Locate the cell with the specified text and output its (x, y) center coordinate. 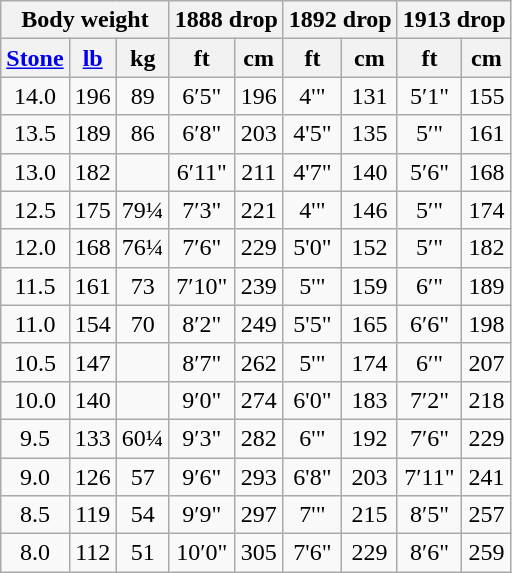
8′5" (429, 515)
10.5 (35, 362)
133 (92, 438)
259 (487, 553)
183 (370, 400)
6'0" (312, 400)
57 (142, 477)
175 (92, 210)
198 (487, 324)
70 (142, 324)
5'5" (312, 324)
86 (142, 134)
192 (370, 438)
13.5 (35, 134)
135 (370, 134)
4'7" (312, 172)
10′0" (202, 553)
126 (92, 477)
8′6" (429, 553)
89 (142, 96)
241 (487, 477)
305 (258, 553)
Stone (35, 58)
5′1" (429, 96)
152 (370, 248)
249 (258, 324)
13.0 (35, 172)
293 (258, 477)
7′10" (202, 286)
274 (258, 400)
54 (142, 515)
11.0 (35, 324)
6′6" (429, 324)
9.0 (35, 477)
8′7" (202, 362)
8.0 (35, 553)
6′11" (202, 172)
60¼ (142, 438)
73 (142, 286)
8.5 (35, 515)
6'" (312, 438)
8′2" (202, 324)
kg (142, 58)
262 (258, 362)
9′6" (202, 477)
76¼ (142, 248)
218 (487, 400)
131 (370, 96)
282 (258, 438)
215 (370, 515)
1913 drop (454, 20)
257 (487, 515)
7'" (312, 515)
7′2" (429, 400)
1892 drop (340, 20)
112 (92, 553)
10.0 (35, 400)
7′3" (202, 210)
79¼ (142, 210)
4'5" (312, 134)
154 (92, 324)
211 (258, 172)
12.5 (35, 210)
6'8" (312, 477)
155 (487, 96)
221 (258, 210)
11.5 (35, 286)
159 (370, 286)
165 (370, 324)
9.5 (35, 438)
51 (142, 553)
7′11" (429, 477)
6′8" (202, 134)
14.0 (35, 96)
12.0 (35, 248)
207 (487, 362)
146 (370, 210)
297 (258, 515)
239 (258, 286)
147 (92, 362)
6′5" (202, 96)
1888 drop (226, 20)
9′0" (202, 400)
5'0" (312, 248)
Body weight (86, 20)
lb (92, 58)
5′6" (429, 172)
9′3" (202, 438)
119 (92, 515)
7'6" (312, 553)
9′9" (202, 515)
